Return [x, y] of the center of cell containing provided text 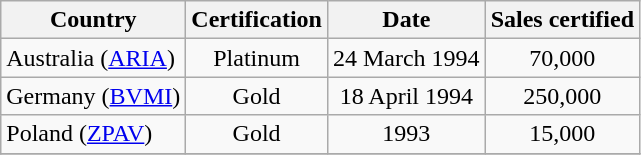
15,000 [562, 134]
24 March 1994 [406, 58]
Poland (ZPAV) [94, 134]
1993 [406, 134]
Certification [257, 20]
Germany (BVMI) [94, 96]
Australia (ARIA) [94, 58]
Platinum [257, 58]
Sales certified [562, 20]
Date [406, 20]
18 April 1994 [406, 96]
70,000 [562, 58]
Country [94, 20]
250,000 [562, 96]
